Scan for the cell matching the given text and deliver its (x, y) coordinate at center. 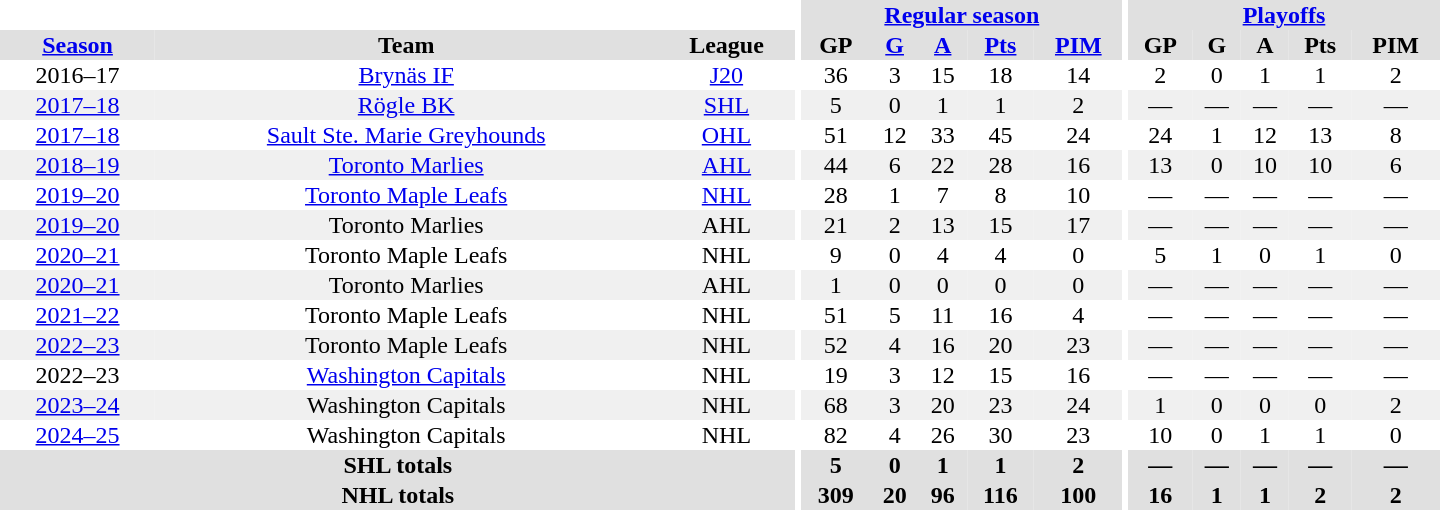
68 (836, 405)
36 (836, 75)
Sault Ste. Marie Greyhounds (406, 135)
NHL totals (398, 495)
Season (78, 45)
52 (836, 345)
SHL (726, 105)
J20 (726, 75)
11 (943, 315)
22 (943, 165)
96 (943, 495)
18 (1000, 75)
21 (836, 225)
Regular season (962, 15)
82 (836, 435)
7 (943, 195)
OHL (726, 135)
9 (836, 255)
Brynäs IF (406, 75)
2024–25 (78, 435)
100 (1078, 495)
Rögle BK (406, 105)
26 (943, 435)
Team (406, 45)
2021–22 (78, 315)
45 (1000, 135)
League (726, 45)
2023–24 (78, 405)
309 (836, 495)
116 (1000, 495)
30 (1000, 435)
44 (836, 165)
SHL totals (398, 465)
14 (1078, 75)
17 (1078, 225)
19 (836, 375)
2018–19 (78, 165)
Playoffs (1284, 15)
33 (943, 135)
2016–17 (78, 75)
